Provide the [x, y] coordinate of the cell's center where the given text is located.  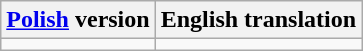
Polish version [78, 20]
English translation [258, 20]
